Extract the [x, y] coordinate from the center of the cell holding the provided text.  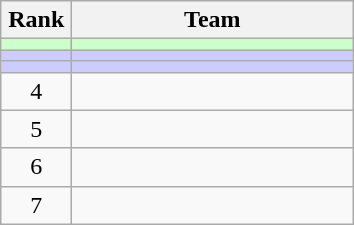
4 [36, 91]
5 [36, 129]
7 [36, 205]
Team [212, 20]
6 [36, 167]
Rank [36, 20]
